Search for the cell housing the specified text and yield its (x, y) center coordinate. 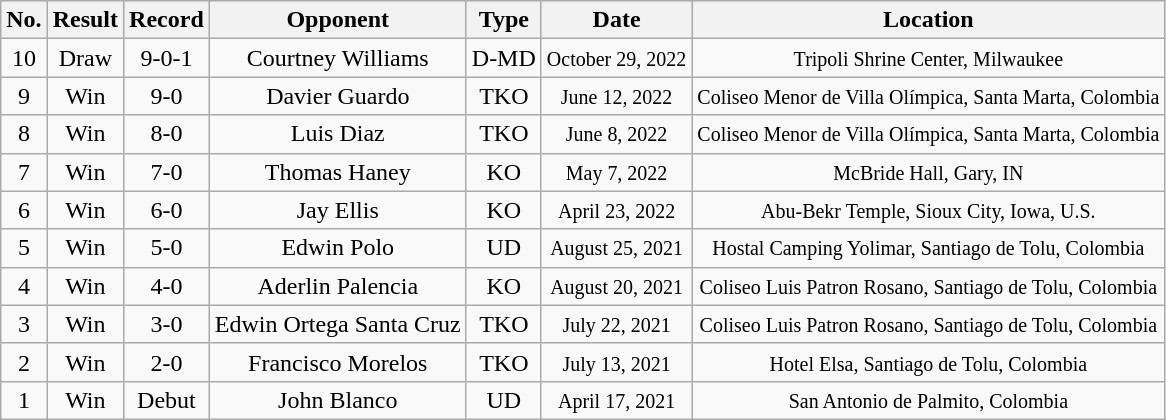
1 (24, 400)
Record (167, 20)
July 22, 2021 (616, 324)
No. (24, 20)
Hotel Elsa, Santiago de Tolu, Colombia (928, 362)
Jay Ellis (338, 210)
9-0-1 (167, 58)
7 (24, 172)
Hostal Camping Yolimar, Santiago de Tolu, Colombia (928, 248)
6 (24, 210)
5 (24, 248)
4-0 (167, 286)
McBride Hall, Gary, IN (928, 172)
April 23, 2022 (616, 210)
8 (24, 134)
2-0 (167, 362)
D-MD (504, 58)
6-0 (167, 210)
5-0 (167, 248)
Abu-Bekr Temple, Sioux City, Iowa, U.S. (928, 210)
Draw (85, 58)
Thomas Haney (338, 172)
Aderlin Palencia (338, 286)
4 (24, 286)
August 20, 2021 (616, 286)
Francisco Morelos (338, 362)
Davier Guardo (338, 96)
Courtney Williams (338, 58)
July 13, 2021 (616, 362)
June 8, 2022 (616, 134)
Tripoli Shrine Center, Milwaukee (928, 58)
John Blanco (338, 400)
10 (24, 58)
9 (24, 96)
Debut (167, 400)
Edwin Ortega Santa Cruz (338, 324)
3-0 (167, 324)
Type (504, 20)
Edwin Polo (338, 248)
San Antonio de Palmito, Colombia (928, 400)
Opponent (338, 20)
Location (928, 20)
Result (85, 20)
May 7, 2022 (616, 172)
3 (24, 324)
Date (616, 20)
April 17, 2021 (616, 400)
7-0 (167, 172)
2 (24, 362)
June 12, 2022 (616, 96)
October 29, 2022 (616, 58)
Luis Diaz (338, 134)
9-0 (167, 96)
August 25, 2021 (616, 248)
8-0 (167, 134)
